Capture the cell that displays the provided text and extract its [x, y] central coordinate. 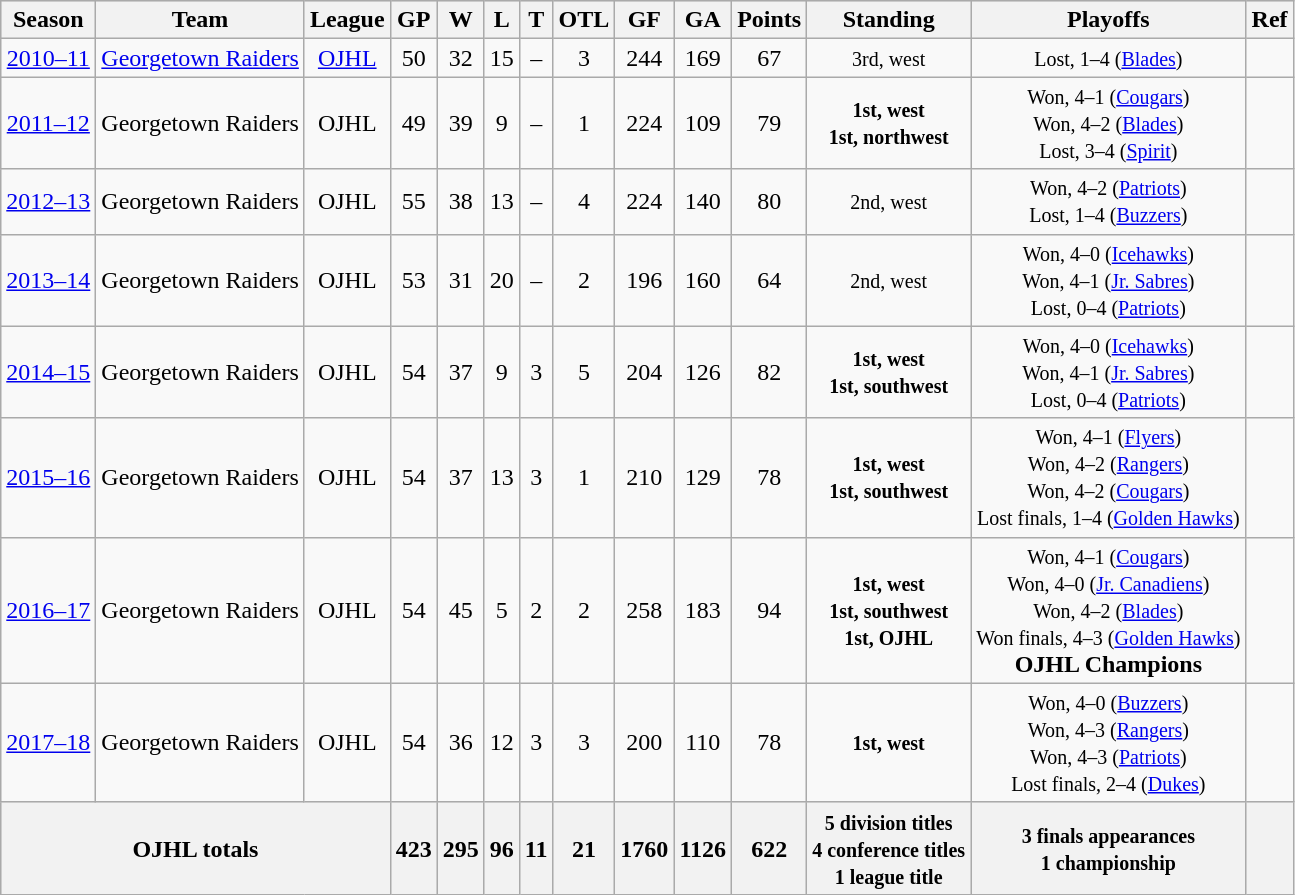
GF [644, 20]
T [536, 20]
Points [770, 20]
2016–17 [48, 610]
64 [770, 280]
183 [703, 610]
50 [414, 58]
20 [502, 280]
OTL [584, 20]
Lost, 1–4 (Blades) [1108, 58]
45 [460, 610]
79 [770, 123]
110 [703, 742]
Won, 4–1 (Cougars)Won, 4–0 (Jr. Canadiens)Won, 4–2 (Blades)Won finals, 4–3 (Golden Hawks)OJHL Champions [1108, 610]
80 [770, 202]
Won, 4–1 (Cougars)Won, 4–2 (Blades)Lost, 3–4 (Spirit) [1108, 123]
12 [502, 742]
1st, west [889, 742]
2012–13 [48, 202]
1760 [644, 848]
L [502, 20]
2013–14 [48, 280]
1st, west1st, northwest [889, 123]
4 [584, 202]
129 [703, 478]
Won, 4–2 (Patriots)Lost, 1–4 (Buzzers) [1108, 202]
210 [644, 478]
109 [703, 123]
258 [644, 610]
96 [502, 848]
2014–15 [48, 372]
82 [770, 372]
67 [770, 58]
Playoffs [1108, 20]
2015–16 [48, 478]
5 division titles4 conference titles1 league title [889, 848]
196 [644, 280]
21 [584, 848]
1126 [703, 848]
36 [460, 742]
622 [770, 848]
1st, west1st, southwest1st, OJHL [889, 610]
3rd, west [889, 58]
53 [414, 280]
169 [703, 58]
OJHL totals [196, 848]
55 [414, 202]
Won, 4–1 (Flyers)Won, 4–2 (Rangers) Won, 4–2 (Cougars)Lost finals, 1–4 (Golden Hawks) [1108, 478]
GA [703, 20]
11 [536, 848]
126 [703, 372]
423 [414, 848]
15 [502, 58]
244 [644, 58]
160 [703, 280]
31 [460, 280]
39 [460, 123]
94 [770, 610]
32 [460, 58]
2011–12 [48, 123]
295 [460, 848]
Ref [1270, 20]
Season [48, 20]
140 [703, 202]
200 [644, 742]
Standing [889, 20]
2010–11 [48, 58]
204 [644, 372]
2017–18 [48, 742]
W [460, 20]
League [347, 20]
GP [414, 20]
49 [414, 123]
Won, 4–0 (Buzzers)Won, 4–3 (Rangers)Won, 4–3 (Patriots)Lost finals, 2–4 (Dukes) [1108, 742]
38 [460, 202]
Team [200, 20]
3 finals appearances1 championship [1108, 848]
